Identify which cell holds the provided text, then report its (x, y) central coordinate. 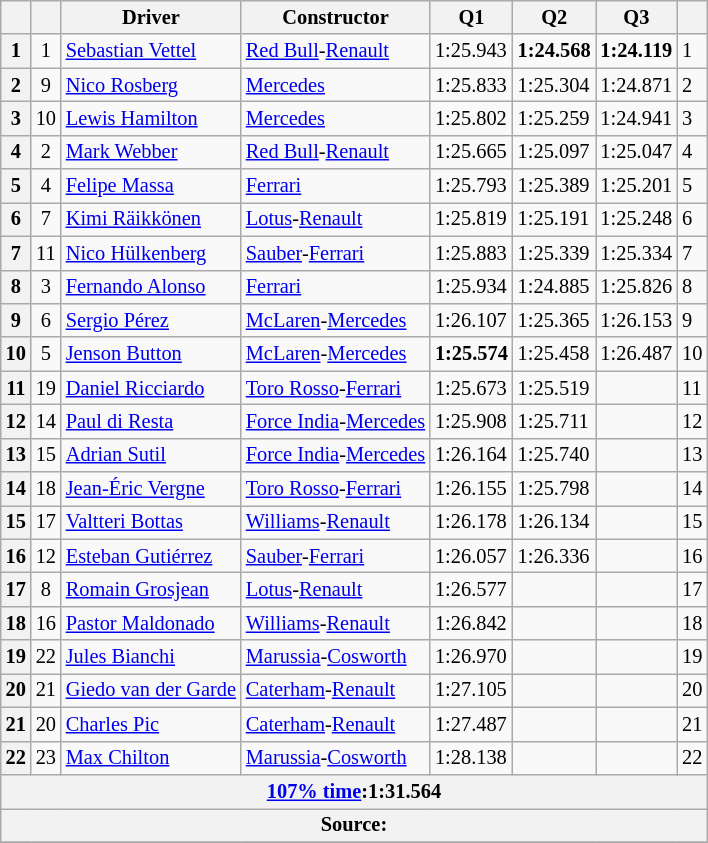
1:25.574 (472, 354)
Q1 (472, 17)
1:26.153 (637, 320)
Esteban Gutiérrez (151, 556)
Jules Bianchi (151, 657)
Fernando Alonso (151, 287)
1:26.336 (554, 556)
1:26.842 (472, 623)
Paul di Resta (151, 421)
1:24.119 (637, 51)
1:25.097 (554, 152)
1:24.871 (637, 85)
Adrian Sutil (151, 455)
Nico Hülkenberg (151, 253)
Romain Grosjean (151, 589)
1:26.577 (472, 589)
1:25.802 (472, 118)
1:25.458 (554, 354)
Q3 (637, 17)
1:25.047 (637, 152)
1:25.389 (554, 186)
1:26.057 (472, 556)
1:25.191 (554, 219)
Valtteri Bottas (151, 522)
1:26.487 (637, 354)
1:24.568 (554, 51)
Kimi Räikkönen (151, 219)
Mark Webber (151, 152)
1:25.711 (554, 421)
Nico Rosberg (151, 85)
1:25.365 (554, 320)
1:25.339 (554, 253)
Jenson Button (151, 354)
1:25.334 (637, 253)
Sebastian Vettel (151, 51)
Felipe Massa (151, 186)
107% time:1:31.564 (354, 791)
Driver (151, 17)
1:24.885 (554, 287)
1:24.941 (637, 118)
1:26.164 (472, 455)
1:25.793 (472, 186)
1:27.105 (472, 690)
23 (46, 758)
1:26.107 (472, 320)
1:25.673 (472, 388)
1:25.740 (554, 455)
1:28.138 (472, 758)
1:25.665 (472, 152)
1:25.943 (472, 51)
1:25.908 (472, 421)
Giedo van der Garde (151, 690)
Pastor Maldonado (151, 623)
1:25.798 (554, 489)
1:26.970 (472, 657)
Jean-Éric Vergne (151, 489)
1:26.134 (554, 522)
Daniel Ricciardo (151, 388)
1:25.201 (637, 186)
Constructor (336, 17)
1:25.519 (554, 388)
Sergio Pérez (151, 320)
1:25.304 (554, 85)
Q2 (554, 17)
1:25.819 (472, 219)
1:26.155 (472, 489)
1:25.883 (472, 253)
Charles Pic (151, 724)
Source: (354, 825)
1:25.248 (637, 219)
1:27.487 (472, 724)
1:25.826 (637, 287)
Max Chilton (151, 758)
1:25.934 (472, 287)
Lewis Hamilton (151, 118)
1:25.259 (554, 118)
1:26.178 (472, 522)
1:25.833 (472, 85)
